Scan for the cell matching the given text and deliver its [X, Y] coordinate at center. 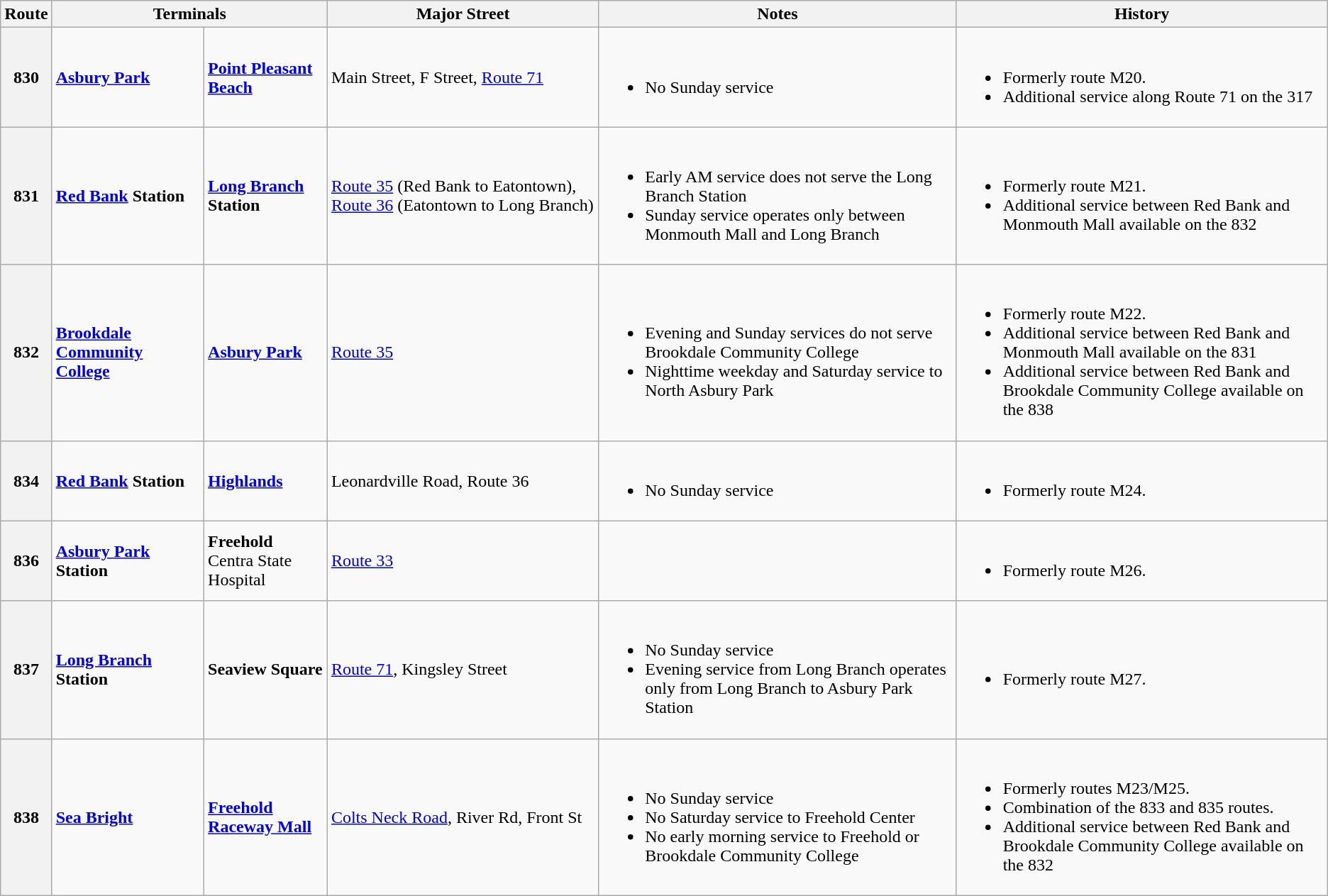
Route 71, Kingsley Street [463, 670]
Colts Neck Road, River Rd, Front St [463, 817]
834 [26, 481]
830 [26, 77]
Route 35 (Red Bank to Eatontown), Route 36 (Eatontown to Long Branch) [463, 196]
FreeholdCentra State Hospital [266, 560]
Formerly route M27. [1142, 670]
Notes [778, 14]
Asbury Park Station [128, 560]
Terminals [189, 14]
Main Street, F Street, Route 71 [463, 77]
836 [26, 560]
832 [26, 353]
Formerly route M26. [1142, 560]
Evening and Sunday services do not serve Brookdale Community CollegeNighttime weekday and Saturday service to North Asbury Park [778, 353]
Freehold Raceway Mall [266, 817]
831 [26, 196]
Point Pleasant Beach [266, 77]
Formerly route M21.Additional service between Red Bank and Monmouth Mall available on the 832 [1142, 196]
Sea Bright [128, 817]
Formerly route M24. [1142, 481]
Seaview Square [266, 670]
838 [26, 817]
837 [26, 670]
Formerly route M20.Additional service along Route 71 on the 317 [1142, 77]
Route 33 [463, 560]
Highlands [266, 481]
Early AM service does not serve the Long Branch StationSunday service operates only between Monmouth Mall and Long Branch [778, 196]
Brookdale Community College [128, 353]
No Sunday serviceEvening service from Long Branch operates only from Long Branch to Asbury Park Station [778, 670]
Leonardville Road, Route 36 [463, 481]
Major Street [463, 14]
History [1142, 14]
Route [26, 14]
No Sunday serviceNo Saturday service to Freehold CenterNo early morning service to Freehold or Brookdale Community College [778, 817]
Route 35 [463, 353]
